Pinpoint the cell where the given text exists, returning its (x, y) midpoint coordinate. 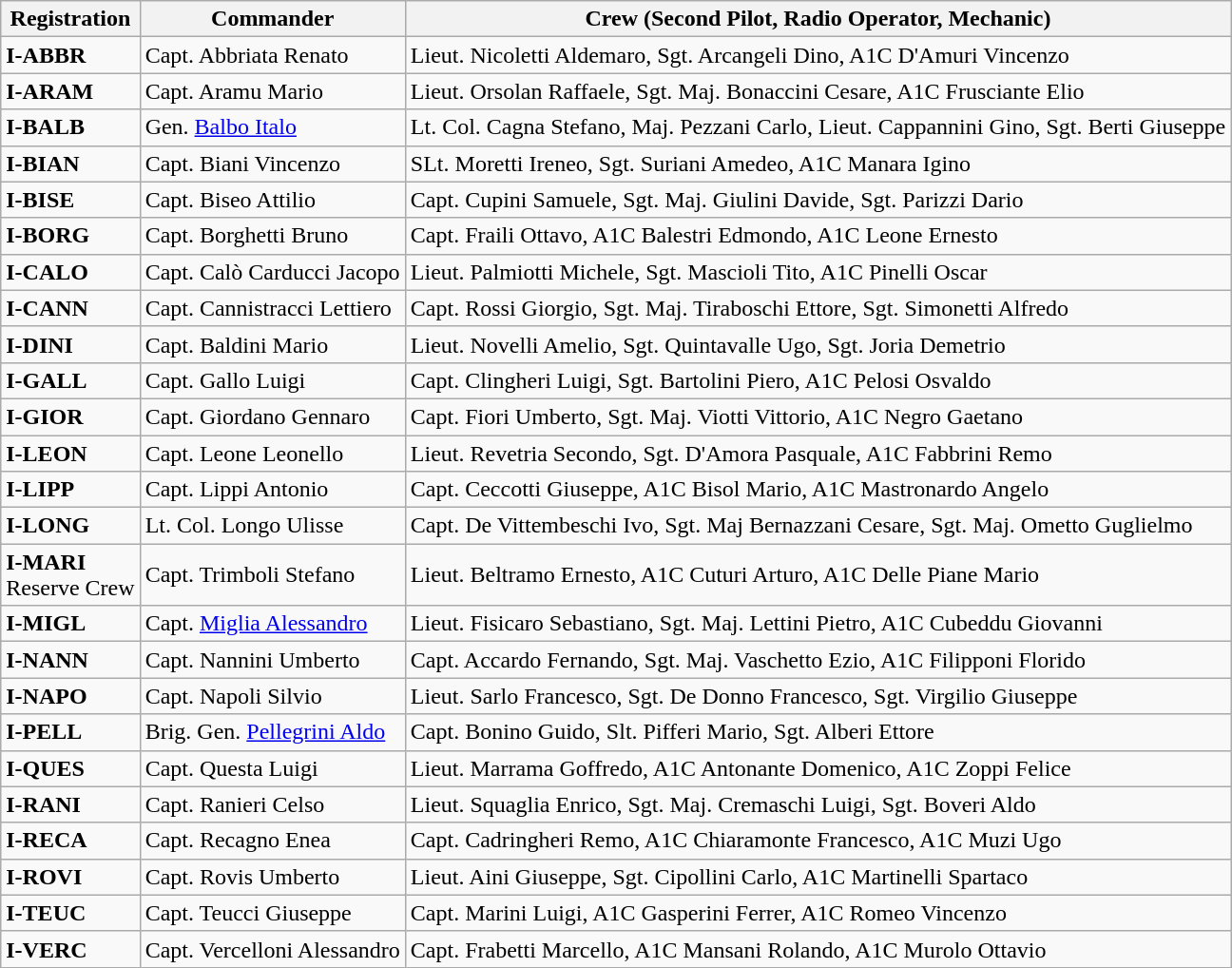
Crew (Second Pilot, Radio Operator, Mechanic) (818, 19)
Capt. Bonino Guido, Slt. Pifferi Mario, Sgt. Alberi Ettore (818, 732)
I-QUES (70, 768)
Brig. Gen. Pellegrini Aldo (272, 732)
I-GIOR (70, 416)
Capt. Abbriata Renato (272, 55)
Capt. Frabetti Marcello, A1C Mansani Rolando, A1C Murolo Ottavio (818, 949)
Capt. Baldini Mario (272, 344)
I-CANN (70, 308)
Commander (272, 19)
I-ARAM (70, 91)
Capt. Accardo Fernando, Sgt. Maj. Vaschetto Ezio, A1C Filipponi Florido (818, 660)
I-PELL (70, 732)
Capt. Leone Leonello (272, 454)
Lt. Col. Cagna Stefano, Maj. Pezzani Carlo, Lieut. Cappannini Gino, Sgt. Berti Giuseppe (818, 127)
Lieut. Revetria Secondo, Sgt. D'Amora Pasquale, A1C Fabbrini Remo (818, 454)
Capt. Cannistracci Lettiero (272, 308)
Capt. Trimboli Stefano (272, 574)
SLt. Moretti Ireneo, Sgt. Suriani Amedeo, A1C Manara Igino (818, 164)
I-TEUC (70, 913)
I-MIGL (70, 624)
Capt. Miglia Alessandro (272, 624)
Capt. Giordano Gennaro (272, 416)
I-RECA (70, 841)
I-LEON (70, 454)
I-MARIReserve Crew (70, 574)
Capt. Lippi Antonio (272, 490)
Capt. Cupini Samuele, Sgt. Maj. Giulini Davide, Sgt. Parizzi Dario (818, 200)
Capt. Rovis Umberto (272, 877)
Capt. Gallo Luigi (272, 380)
Capt. Fiori Umberto, Sgt. Maj. Viotti Vittorio, A1C Negro Gaetano (818, 416)
I-NANN (70, 660)
Capt. Napoli Silvio (272, 696)
Lieut. Nicoletti Aldemaro, Sgt. Arcangeli Dino, A1C D'Amuri Vincenzo (818, 55)
I-RANI (70, 804)
Lieut. Beltramo Ernesto, A1C Cuturi Arturo, A1C Delle Piane Mario (818, 574)
Capt. Biseo Attilio (272, 200)
Lieut. Marrama Goffredo, A1C Antonante Domenico, A1C Zoppi Felice (818, 768)
Lt. Col. Longo Ulisse (272, 526)
Lieut. Novelli Amelio, Sgt. Quintavalle Ugo, Sgt. Joria Demetrio (818, 344)
I-NAPO (70, 696)
Lieut. Palmiotti Michele, Sgt. Mascioli Tito, A1C Pinelli Oscar (818, 272)
I-LONG (70, 526)
I-CALO (70, 272)
Lieut. Sarlo Francesco, Sgt. De Donno Francesco, Sgt. Virgilio Giuseppe (818, 696)
I-GALL (70, 380)
Capt. Recagno Enea (272, 841)
Capt. Aramu Mario (272, 91)
I-BISE (70, 200)
Capt. Vercelloni Alessandro (272, 949)
Capt. Marini Luigi, A1C Gasperini Ferrer, A1C Romeo Vincenzo (818, 913)
Capt. Ranieri Celso (272, 804)
Lieut. Aini Giuseppe, Sgt. Cipollini Carlo, A1C Martinelli Spartaco (818, 877)
Capt. Ceccotti Giuseppe, A1C Bisol Mario, A1C Mastronardo Angelo (818, 490)
I-ROVI (70, 877)
I-BORG (70, 236)
I-VERC (70, 949)
Capt. De Vittembeschi Ivo, Sgt. Maj Bernazzani Cesare, Sgt. Maj. Ometto Guglielmo (818, 526)
Capt. Fraili Ottavo, A1C Balestri Edmondo, A1C Leone Ernesto (818, 236)
Registration (70, 19)
Gen. Balbo Italo (272, 127)
I-ABBR (70, 55)
Lieut. Fisicaro Sebastiano, Sgt. Maj. Lettini Pietro, A1C Cubeddu Giovanni (818, 624)
I-LIPP (70, 490)
I-BIAN (70, 164)
Capt. Calò Carducci Jacopo (272, 272)
Lieut. Squaglia Enrico, Sgt. Maj. Cremaschi Luigi, Sgt. Boveri Aldo (818, 804)
I-DINI (70, 344)
Capt. Teucci Giuseppe (272, 913)
Capt. Nannini Umberto (272, 660)
I-BALB (70, 127)
Capt. Questa Luigi (272, 768)
Lieut. Orsolan Raffaele, Sgt. Maj. Bonaccini Cesare, A1C Frusciante Elio (818, 91)
Capt. Clingheri Luigi, Sgt. Bartolini Piero, A1C Pelosi Osvaldo (818, 380)
Capt. Borghetti Bruno (272, 236)
Capt. Biani Vincenzo (272, 164)
Capt. Rossi Giorgio, Sgt. Maj. Tiraboschi Ettore, Sgt. Simonetti Alfredo (818, 308)
Capt. Cadringheri Remo, A1C Chiaramonte Francesco, A1C Muzi Ugo (818, 841)
